Detect which cell encompasses the target text, then output its [X, Y] center coordinate. 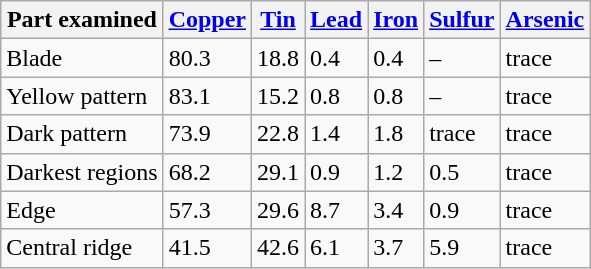
3.4 [396, 210]
Sulfur [462, 20]
Lead [336, 20]
6.1 [336, 248]
Copper [207, 20]
29.1 [278, 172]
Dark pattern [82, 134]
80.3 [207, 58]
1.2 [396, 172]
Part examined [82, 20]
83.1 [207, 96]
5.9 [462, 248]
29.6 [278, 210]
22.8 [278, 134]
1.4 [336, 134]
42.6 [278, 248]
41.5 [207, 248]
Darkest regions [82, 172]
68.2 [207, 172]
15.2 [278, 96]
73.9 [207, 134]
0.5 [462, 172]
18.8 [278, 58]
1.8 [396, 134]
3.7 [396, 248]
Tin [278, 20]
57.3 [207, 210]
Yellow pattern [82, 96]
Iron [396, 20]
Central ridge [82, 248]
8.7 [336, 210]
Blade [82, 58]
Arsenic [545, 20]
Edge [82, 210]
